Determine the (x, y) coordinate at the center of the cell enclosing the given text.  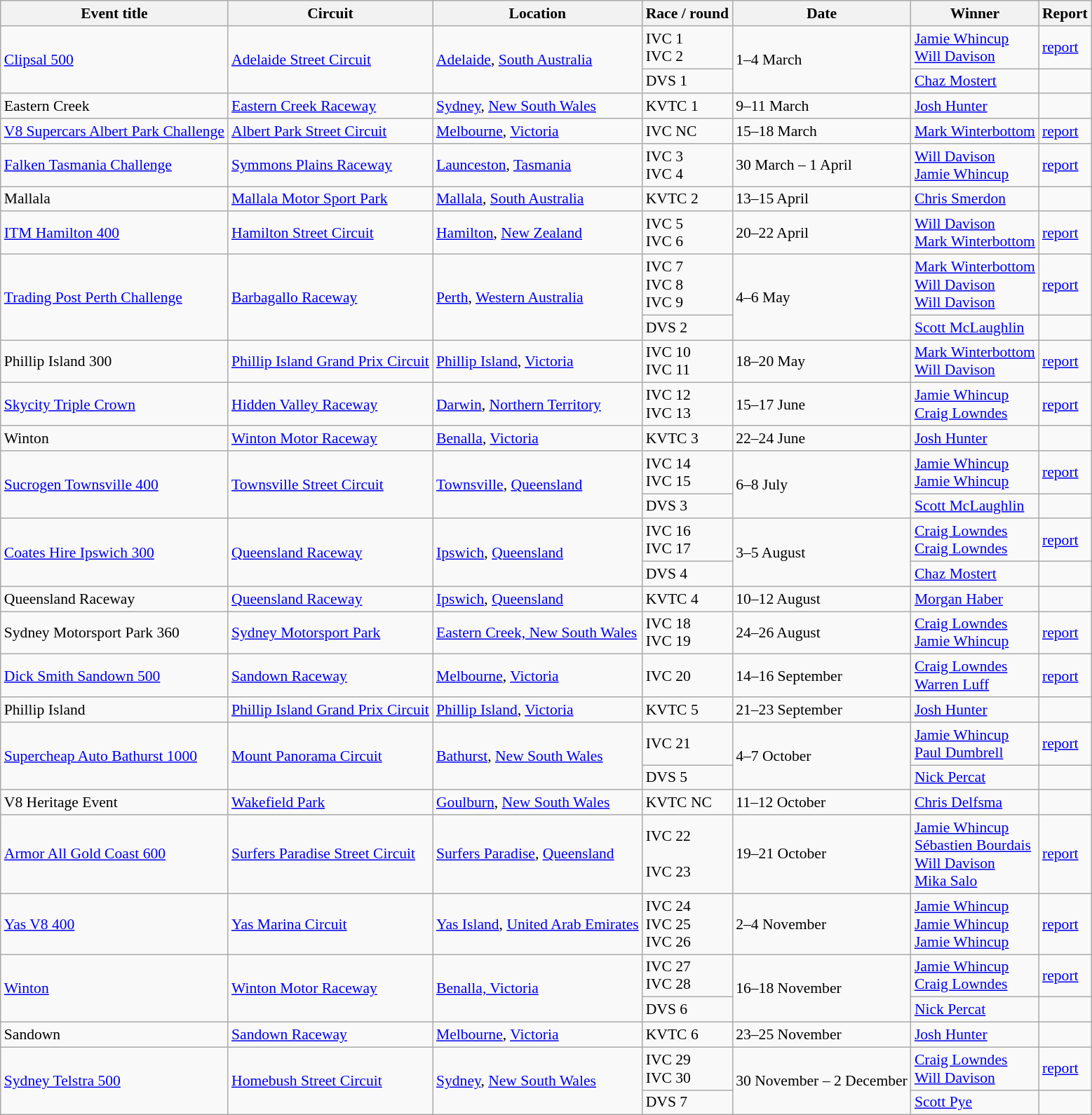
KVTC 2 (687, 199)
Coates Hire Ipswich 300 (114, 553)
DVS 2 (687, 327)
Skycity Triple Crown (114, 404)
KVTC 3 (687, 438)
Goulburn, New South Wales (537, 803)
Jamie WhincupPaul Dumbrell (975, 743)
Falken Tasmania Challenge (114, 165)
21–23 September (822, 710)
1–4 March (822, 60)
Scott Pye (975, 1102)
IVC 5IVC 6 (687, 233)
9–11 March (822, 107)
24–26 August (822, 633)
DVS 5 (687, 778)
Hamilton Street Circuit (330, 233)
Craig LowndesWarren Luff (975, 676)
Sydney Motorsport Park 360 (114, 633)
4–7 October (822, 756)
Darwin, Northern Territory (537, 404)
Mallala Motor Sport Park (330, 199)
IVC 18IVC 19 (687, 633)
30 November – 2 December (822, 1081)
Sandown (114, 1035)
IVC 24IVC 25IVC 26 (687, 924)
30 March – 1 April (822, 165)
Mark WinterbottomWill Davison (975, 362)
Adelaide, South Australia (537, 60)
Homebush Street Circuit (330, 1081)
IVC 21 (687, 743)
11–12 October (822, 803)
KVTC 4 (687, 599)
6–8 July (822, 485)
15–18 March (822, 131)
18–20 May (822, 362)
Surfers Paradise, Queensland (537, 854)
15–17 June (822, 404)
DVS 7 (687, 1102)
Yas Marina Circuit (330, 924)
KVTC 6 (687, 1035)
Clipsal 500 (114, 60)
Armor All Gold Coast 600 (114, 854)
Jamie WhincupJamie WhincupJamie Whincup (975, 924)
Jamie WhincupJamie Whincup (975, 473)
16–18 November (822, 989)
Mallala (114, 199)
Will DavisonJamie Whincup (975, 165)
Trading Post Perth Challenge (114, 297)
Albert Park Street Circuit (330, 131)
DVS 4 (687, 574)
Chris Smerdon (975, 199)
DVS 6 (687, 1010)
DVS 1 (687, 81)
Bathurst, New South Wales (537, 756)
IVC 22IVC 23 (687, 854)
Townsville, Queensland (537, 485)
Mount Panorama Circuit (330, 756)
Sucrogen Townsville 400 (114, 485)
DVS 3 (687, 506)
10–12 August (822, 599)
Race / round (687, 13)
KVTC 1 (687, 107)
Perth, Western Australia (537, 297)
Eastern Creek Raceway (330, 107)
19–21 October (822, 854)
Eastern Creek (114, 107)
Craig LowndesWill Davison (975, 1069)
Event title (114, 13)
Dick Smith Sandown 500 (114, 676)
3–5 August (822, 553)
KVTC NC (687, 803)
Barbagallo Raceway (330, 297)
IVC 3IVC 4 (687, 165)
Jamie WhincupWill Davison (975, 48)
Yas Island, United Arab Emirates (537, 924)
Craig LowndesJamie Whincup (975, 633)
Townsville Street Circuit (330, 485)
4–6 May (822, 297)
IVC NC (687, 131)
Yas V8 400 (114, 924)
Morgan Haber (975, 599)
Location (537, 13)
Symmons Plains Raceway (330, 165)
Wakefield Park (330, 803)
14–16 September (822, 676)
IVC 7IVC 8IVC 9 (687, 285)
22–24 June (822, 438)
Supercheap Auto Bathurst 1000 (114, 756)
Sydney Motorsport Park (330, 633)
IVC 20 (687, 676)
Surfers Paradise Street Circuit (330, 854)
Craig LowndesCraig Lowndes (975, 540)
IVC 29IVC 30 (687, 1069)
Mallala, South Australia (537, 199)
Phillip Island 300 (114, 362)
Phillip Island (114, 710)
Sydney Telstra 500 (114, 1081)
2–4 November (822, 924)
Chris Delfsma (975, 803)
V8 Supercars Albert Park Challenge (114, 131)
Mark WinterbottomWill DavisonWill Davison (975, 285)
Jamie WhincupSébastien BourdaisWill DavisonMika Salo (975, 854)
IVC 1IVC 2 (687, 48)
Hidden Valley Raceway (330, 404)
Launceston, Tasmania (537, 165)
Hamilton, New Zealand (537, 233)
13–15 April (822, 199)
Eastern Creek, New South Wales (537, 633)
Adelaide Street Circuit (330, 60)
IVC 10IVC 11 (687, 362)
V8 Heritage Event (114, 803)
ITM Hamilton 400 (114, 233)
20–22 April (822, 233)
Date (822, 13)
Circuit (330, 13)
KVTC 5 (687, 710)
Will DavisonMark Winterbottom (975, 233)
Report (1065, 13)
IVC 27IVC 28 (687, 976)
Mark Winterbottom (975, 131)
IVC 12IVC 13 (687, 404)
IVC 14IVC 15 (687, 473)
IVC 16IVC 17 (687, 540)
Winner (975, 13)
23–25 November (822, 1035)
